Extract the [x, y] coordinate from the center of the cell holding the provided text.  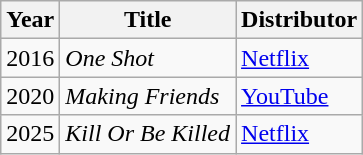
Title [148, 20]
Kill Or Be Killed [148, 134]
Year [30, 20]
Distributor [300, 20]
YouTube [300, 96]
One Shot [148, 58]
2020 [30, 96]
2025 [30, 134]
Making Friends [148, 96]
2016 [30, 58]
